Pinpoint the cell where the given text exists, returning its (X, Y) midpoint coordinate. 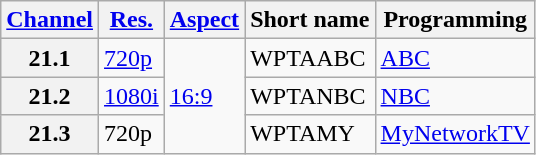
1080i (132, 96)
Res. (132, 20)
21.3 (50, 134)
Channel (50, 20)
21.1 (50, 58)
21.2 (50, 96)
WPTANBC (310, 96)
Short name (310, 20)
NBC (455, 96)
Programming (455, 20)
WPTAABC (310, 58)
WPTAMY (310, 134)
16:9 (204, 96)
Aspect (204, 20)
ABC (455, 58)
MyNetworkTV (455, 134)
